From the cell containing the given text, extract its center point as [x, y] coordinate. 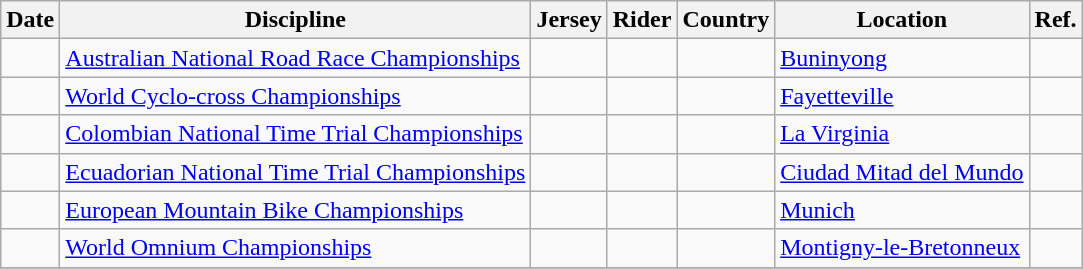
Location [902, 20]
Fayetteville [902, 96]
Ciudad Mitad del Mundo [902, 172]
Rider [642, 20]
Ref. [1056, 20]
Montigny-le-Bretonneux [902, 248]
Jersey [569, 20]
Colombian National Time Trial Championships [296, 134]
European Mountain Bike Championships [296, 210]
Date [30, 20]
World Omnium Championships [296, 248]
Munich [902, 210]
Discipline [296, 20]
Australian National Road Race Championships [296, 58]
La Virginia [902, 134]
Country [726, 20]
Buninyong [902, 58]
Ecuadorian National Time Trial Championships [296, 172]
World Cyclo-cross Championships [296, 96]
